Scan for the cell matching the given text and deliver its [X, Y] coordinate at center. 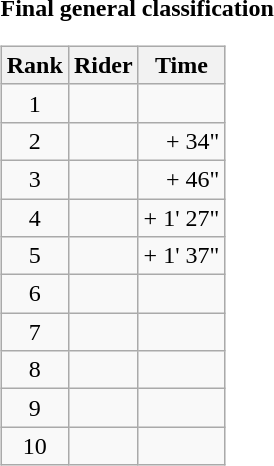
5 [34, 256]
Rank [34, 65]
4 [34, 217]
Rider [103, 65]
2 [34, 141]
+ 1' 27" [182, 217]
1 [34, 103]
+ 1' 37" [182, 256]
10 [34, 446]
+ 46" [182, 179]
9 [34, 408]
3 [34, 179]
Time [182, 65]
6 [34, 294]
+ 34" [182, 141]
8 [34, 370]
7 [34, 332]
